Return the [x, y] coordinate for the center point of the cell that contains the specified text.  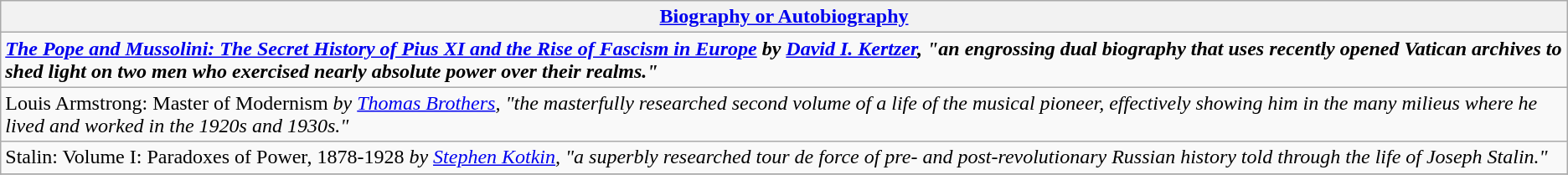
Biography or Autobiography [784, 17]
